For the text-containing cell, return its midpoint in (x, y) coordinate format. 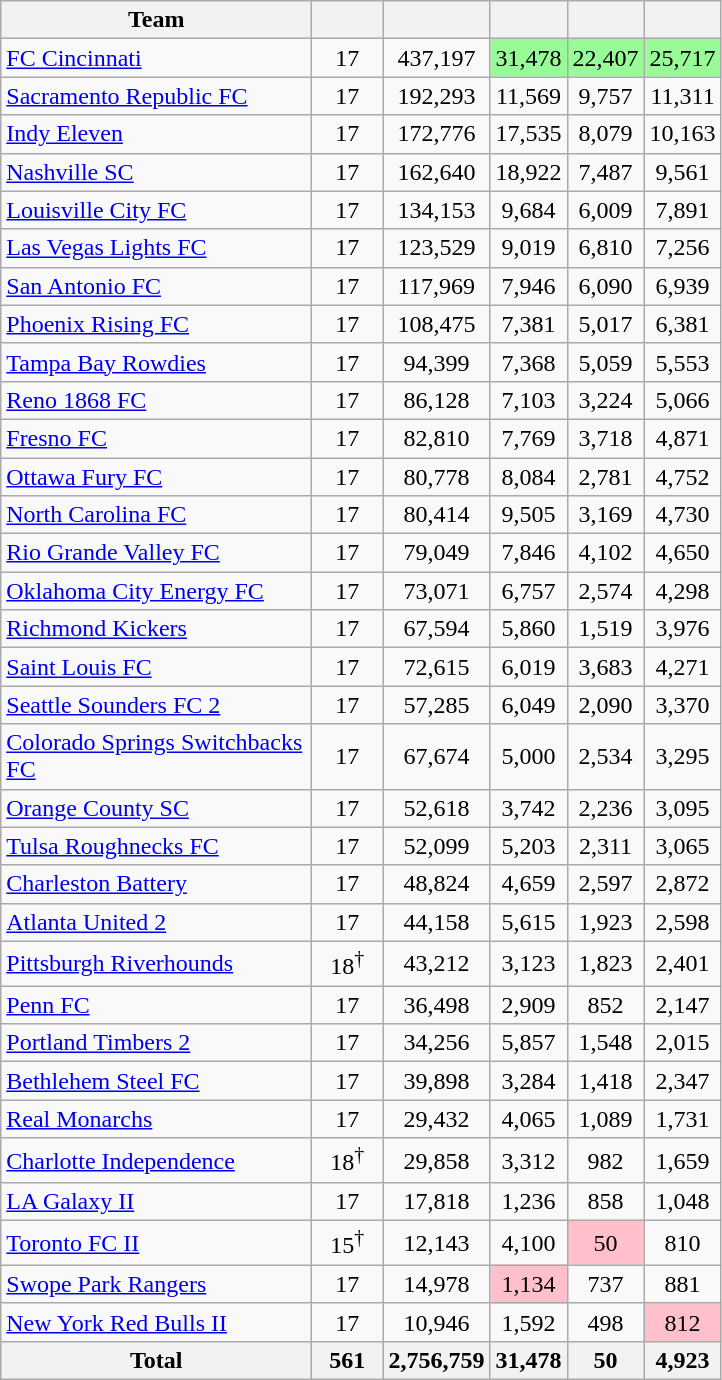
4,065 (528, 1119)
82,810 (436, 438)
Nashville SC (156, 172)
134,153 (436, 210)
Colorado Springs Switchbacks FC (156, 756)
1,592 (528, 1322)
1,548 (606, 1043)
561 (348, 1360)
17,818 (436, 1202)
80,414 (436, 515)
72,615 (436, 667)
1,519 (606, 629)
437,197 (436, 58)
858 (606, 1202)
36,498 (436, 1005)
192,293 (436, 96)
Louisville City FC (156, 210)
1,659 (682, 1160)
3,683 (606, 667)
86,128 (436, 400)
3,123 (528, 964)
4,271 (682, 667)
57,285 (436, 705)
6,381 (682, 324)
7,769 (528, 438)
39,898 (436, 1081)
852 (606, 1005)
Portland Timbers 2 (156, 1043)
4,730 (682, 515)
Las Vegas Lights FC (156, 248)
108,475 (436, 324)
Saint Louis FC (156, 667)
737 (606, 1284)
4,871 (682, 438)
3,976 (682, 629)
Sacramento Republic FC (156, 96)
5,000 (528, 756)
2,311 (606, 846)
43,212 (436, 964)
2,236 (606, 808)
5,203 (528, 846)
6,009 (606, 210)
Tampa Bay Rowdies (156, 362)
2,147 (682, 1005)
73,071 (436, 591)
6,810 (606, 248)
44,158 (436, 922)
67,674 (436, 756)
Oklahoma City Energy FC (156, 591)
52,099 (436, 846)
117,969 (436, 286)
11,311 (682, 96)
29,858 (436, 1160)
2,534 (606, 756)
3,169 (606, 515)
3,742 (528, 808)
2,598 (682, 922)
1,923 (606, 922)
67,594 (436, 629)
North Carolina FC (156, 515)
14,978 (436, 1284)
4,752 (682, 477)
9,684 (528, 210)
FC Cincinnati (156, 58)
9,505 (528, 515)
5,857 (528, 1043)
25,717 (682, 58)
79,049 (436, 553)
Penn FC (156, 1005)
172,776 (436, 134)
18,922 (528, 172)
3,224 (606, 400)
48,824 (436, 884)
LA Galaxy II (156, 1202)
9,561 (682, 172)
3,312 (528, 1160)
1,089 (606, 1119)
Team (156, 20)
Ottawa Fury FC (156, 477)
1,823 (606, 964)
2,872 (682, 884)
3,284 (528, 1081)
34,256 (436, 1043)
5,615 (528, 922)
881 (682, 1284)
2,015 (682, 1043)
Reno 1868 FC (156, 400)
94,399 (436, 362)
Atlanta United 2 (156, 922)
5,553 (682, 362)
Charleston Battery (156, 884)
4,100 (528, 1244)
Seattle Sounders FC 2 (156, 705)
4,650 (682, 553)
123,529 (436, 248)
10,163 (682, 134)
5,860 (528, 629)
812 (682, 1322)
12,143 (436, 1244)
6,090 (606, 286)
Indy Eleven (156, 134)
Swope Park Rangers (156, 1284)
Richmond Kickers (156, 629)
2,574 (606, 591)
8,084 (528, 477)
7,846 (528, 553)
162,640 (436, 172)
2,781 (606, 477)
1,236 (528, 1202)
3,095 (682, 808)
4,298 (682, 591)
Pittsburgh Riverhounds (156, 964)
29,432 (436, 1119)
1,418 (606, 1081)
7,256 (682, 248)
2,090 (606, 705)
1,134 (528, 1284)
2,756,759 (436, 1360)
5,017 (606, 324)
Bethlehem Steel FC (156, 1081)
2,401 (682, 964)
6,049 (528, 705)
Toronto FC II (156, 1244)
1,048 (682, 1202)
San Antonio FC (156, 286)
Tulsa Roughnecks FC (156, 846)
810 (682, 1244)
7,103 (528, 400)
3,370 (682, 705)
982 (606, 1160)
15† (348, 1244)
7,891 (682, 210)
3,295 (682, 756)
Total (156, 1360)
9,019 (528, 248)
5,066 (682, 400)
3,065 (682, 846)
7,487 (606, 172)
1,731 (682, 1119)
11,569 (528, 96)
Real Monarchs (156, 1119)
Fresno FC (156, 438)
7,946 (528, 286)
22,407 (606, 58)
3,718 (606, 438)
2,909 (528, 1005)
6,757 (528, 591)
4,659 (528, 884)
9,757 (606, 96)
Phoenix Rising FC (156, 324)
New York Red Bulls II (156, 1322)
4,102 (606, 553)
80,778 (436, 477)
2,597 (606, 884)
4,923 (682, 1360)
8,079 (606, 134)
2,347 (682, 1081)
52,618 (436, 808)
17,535 (528, 134)
7,381 (528, 324)
498 (606, 1322)
Charlotte Independence (156, 1160)
7,368 (528, 362)
6,939 (682, 286)
10,946 (436, 1322)
Orange County SC (156, 808)
6,019 (528, 667)
5,059 (606, 362)
Rio Grande Valley FC (156, 553)
